From the cell containing the given text, extract its center point as [X, Y] coordinate. 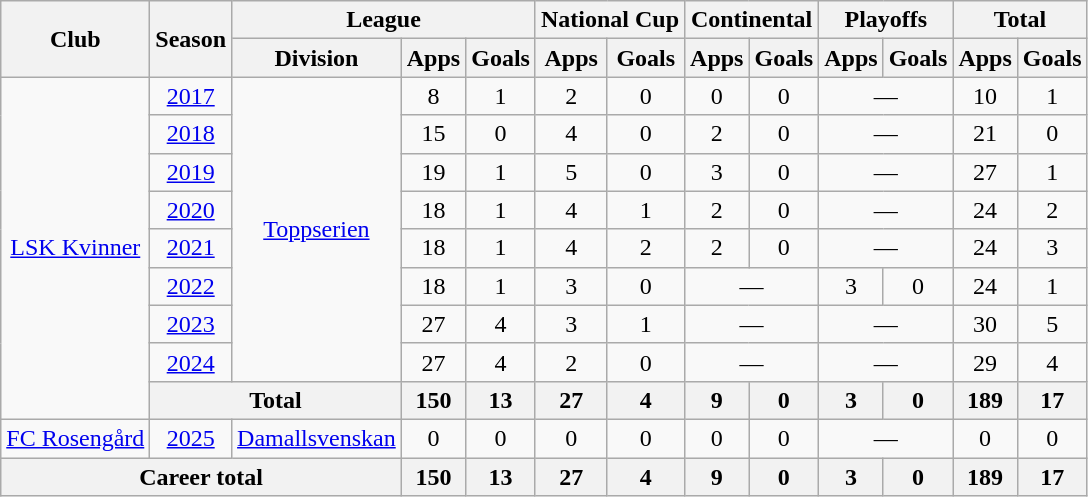
2022 [191, 286]
League [384, 20]
Career total [201, 477]
Season [191, 39]
2021 [191, 248]
Division [317, 58]
2024 [191, 362]
2018 [191, 134]
2025 [191, 438]
Continental [752, 20]
21 [985, 134]
Playoffs [886, 20]
2017 [191, 96]
19 [433, 172]
8 [433, 96]
2020 [191, 210]
29 [985, 362]
National Cup [610, 20]
LSK Kvinner [76, 248]
Club [76, 39]
Damallsvenskan [317, 438]
2019 [191, 172]
10 [985, 96]
Toppserien [317, 229]
FC Rosengård [76, 438]
2023 [191, 324]
30 [985, 324]
15 [433, 134]
